From the cell containing the given text, extract its center point as (x, y) coordinate. 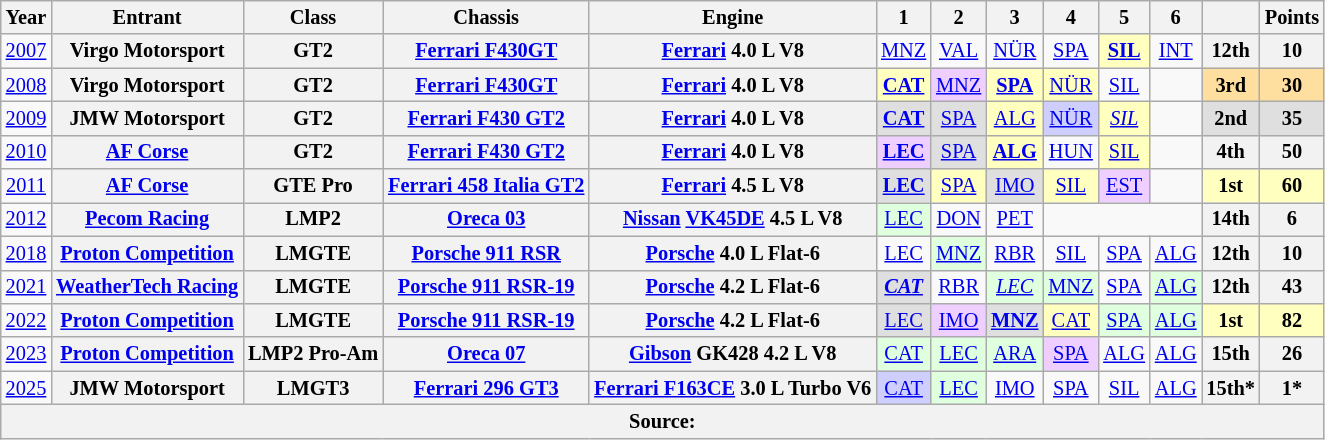
2025 (26, 388)
2022 (26, 320)
43 (1292, 287)
2021 (26, 287)
Pecom Racing (147, 219)
3 (1014, 17)
Points (1292, 17)
2023 (26, 354)
ARA (1014, 354)
Oreca 07 (486, 354)
15th* (1231, 388)
Ferrari 458 Italia GT2 (486, 186)
3rd (1231, 85)
LMP2 Pro-Am (313, 354)
Class (313, 17)
Gibson GK428 4.2 L V8 (732, 354)
VAL (958, 51)
2008 (26, 85)
Ferrari 296 GT3 (486, 388)
4th (1231, 152)
Oreca 03 (486, 219)
2011 (26, 186)
35 (1292, 118)
82 (1292, 320)
1 (904, 17)
Chassis (486, 17)
Porsche 911 RSR (486, 253)
HUN (1070, 152)
Ferrari F163CE 3.0 L Turbo V6 (732, 388)
DON (958, 219)
GTE Pro (313, 186)
2007 (26, 51)
2nd (1231, 118)
INT (1176, 51)
30 (1292, 85)
4 (1070, 17)
Entrant (147, 17)
Engine (732, 17)
LMP2 (313, 219)
15th (1231, 354)
EST (1124, 186)
2010 (26, 152)
60 (1292, 186)
LMGT3 (313, 388)
WeatherTech Racing (147, 287)
26 (1292, 354)
PET (1014, 219)
50 (1292, 152)
14th (1231, 219)
1* (1292, 388)
Source: (662, 421)
Ferrari 4.5 L V8 (732, 186)
2012 (26, 219)
2 (958, 17)
2009 (26, 118)
Porsche 4.0 L Flat-6 (732, 253)
Year (26, 17)
5 (1124, 17)
2018 (26, 253)
Nissan VK45DE 4.5 L V8 (732, 219)
